Provide the (X, Y) coordinate of the cell's center where the given text is located.  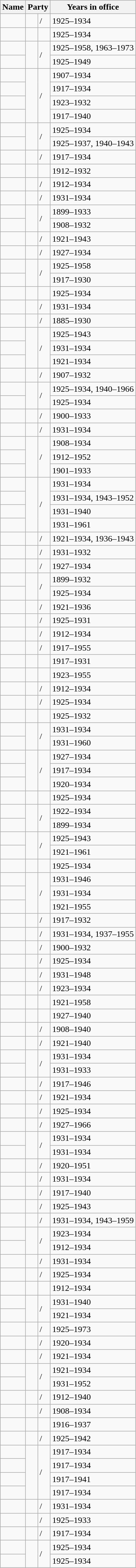
1885–1930 (93, 320)
1925–1932 (93, 716)
1917–1941 (93, 1479)
Years in office (93, 7)
1921–1943 (93, 239)
1931–1934, 1937–1955 (93, 934)
1917–1930 (93, 280)
1921–1958 (93, 1002)
1922–1934 (93, 811)
1912–1932 (93, 171)
1931–1961 (93, 525)
1927–1966 (93, 1125)
1917–1955 (93, 648)
1901–1933 (93, 471)
1907–1932 (93, 375)
1899–1932 (93, 579)
Name (13, 7)
1925–1958 (93, 266)
1920–1951 (93, 1166)
1921–1961 (93, 852)
1931–1933 (93, 1070)
1921–1955 (93, 907)
1908–1932 (93, 225)
1931–1934, 1943–1952 (93, 498)
1908–1940 (93, 1029)
1925–1931 (93, 621)
1931–1960 (93, 743)
1925–1973 (93, 1329)
1923–1932 (93, 102)
1899–1933 (93, 212)
1916–1937 (93, 1424)
1900–1932 (93, 947)
1899–1934 (93, 825)
1907–1934 (93, 75)
1925–1958, 1963–1973 (93, 48)
1931–1952 (93, 1384)
1917–1931 (93, 661)
1927–1940 (93, 1015)
Party (38, 7)
1912–1952 (93, 457)
1931–1932 (93, 552)
1900–1933 (93, 416)
1931–1934, 1943–1959 (93, 1220)
1923–1955 (93, 675)
1925–1933 (93, 1520)
1931–1946 (93, 879)
1925–1934, 1940–1966 (93, 389)
1912–1940 (93, 1397)
1925–1942 (93, 1438)
1917–1946 (93, 1084)
1925–1949 (93, 62)
1925–1937, 1940–1943 (93, 143)
1921–1940 (93, 1043)
1921–1934, 1936–1943 (93, 539)
1921–1936 (93, 607)
1917–1932 (93, 920)
1931–1948 (93, 975)
